Locate the cell with the specified text and output its [x, y] center coordinate. 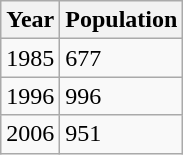
951 [122, 134]
2006 [30, 134]
Year [30, 20]
Population [122, 20]
1985 [30, 58]
996 [122, 96]
677 [122, 58]
1996 [30, 96]
